Extract the (X, Y) coordinate from the center of the cell holding the provided text.  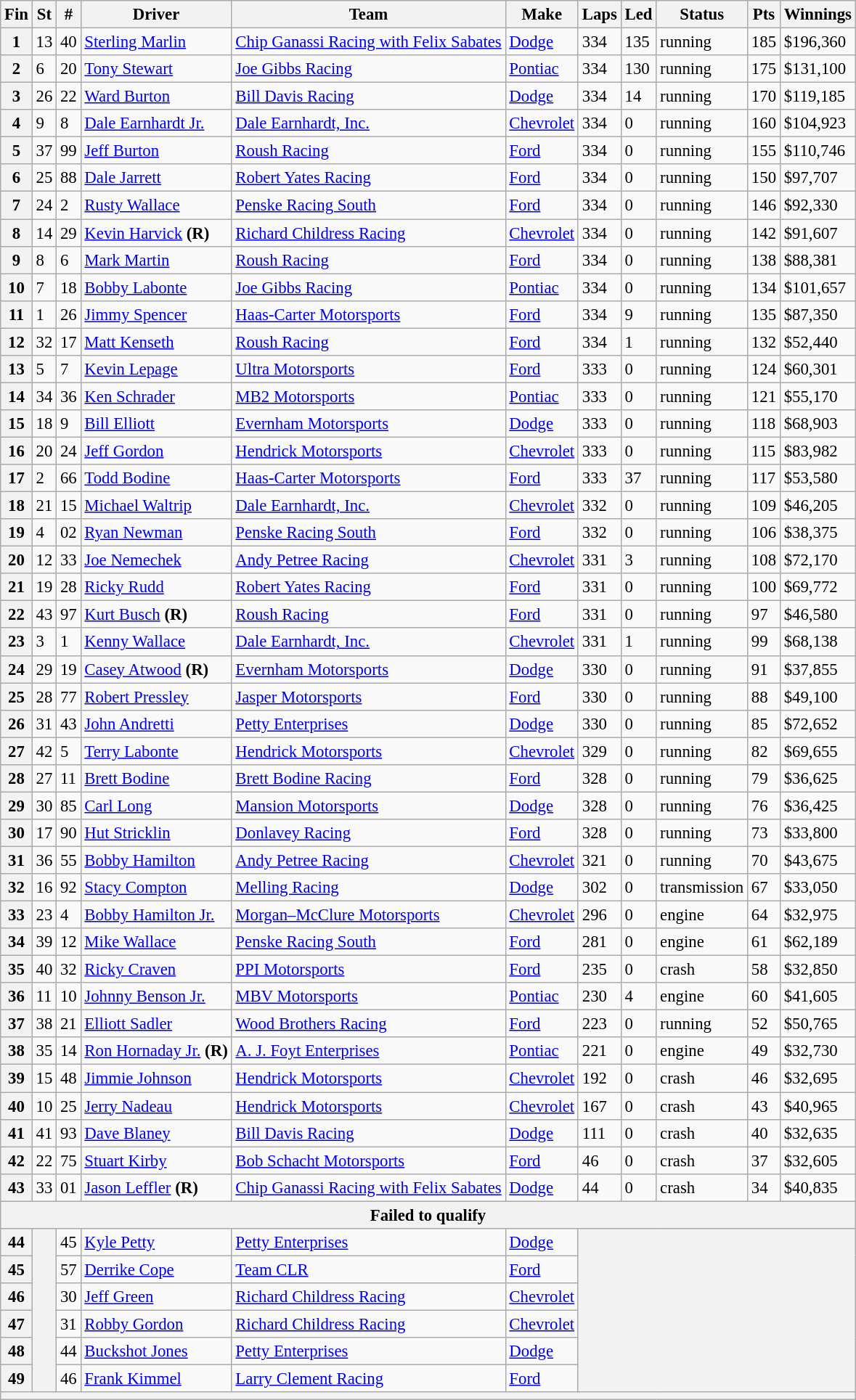
223 (600, 1024)
MBV Motorsports (369, 996)
$37,855 (818, 669)
Fin (17, 15)
Failed to qualify (428, 1215)
329 (600, 751)
138 (764, 260)
60 (764, 996)
47 (17, 1324)
111 (600, 1133)
Frank Kimmel (156, 1379)
$46,205 (818, 506)
296 (600, 915)
Status (702, 15)
$88,381 (818, 260)
82 (764, 751)
109 (764, 506)
$119,185 (818, 97)
Robby Gordon (156, 1324)
Stuart Kirby (156, 1160)
Bobby Hamilton Jr. (156, 915)
76 (764, 806)
Dale Jarrett (156, 178)
Tony Stewart (156, 69)
Jeff Burton (156, 151)
PPI Motorsports (369, 970)
$32,605 (818, 1160)
$97,707 (818, 178)
Jeff Green (156, 1297)
Johnny Benson Jr. (156, 996)
Hut Stricklin (156, 833)
58 (764, 970)
Terry Labonte (156, 751)
92 (68, 888)
$101,657 (818, 287)
$68,903 (818, 424)
Bobby Hamilton (156, 860)
132 (764, 342)
$87,350 (818, 314)
$41,605 (818, 996)
52 (764, 1024)
61 (764, 942)
$33,800 (818, 833)
$43,675 (818, 860)
$32,850 (818, 970)
70 (764, 860)
$46,580 (818, 615)
108 (764, 560)
Jerry Nadeau (156, 1106)
Todd Bodine (156, 478)
230 (600, 996)
Buckshot Jones (156, 1351)
Kevin Harvick (R) (156, 233)
Jimmy Spencer (156, 314)
121 (764, 396)
John Andretti (156, 724)
Dale Earnhardt Jr. (156, 123)
Robert Pressley (156, 697)
Ricky Rudd (156, 587)
Laps (600, 15)
79 (764, 779)
$60,301 (818, 369)
$36,425 (818, 806)
$196,360 (818, 42)
Larry Clement Racing (369, 1379)
Carl Long (156, 806)
Ward Burton (156, 97)
Ryan Newman (156, 533)
117 (764, 478)
$68,138 (818, 642)
93 (68, 1133)
Pts (764, 15)
$52,440 (818, 342)
321 (600, 860)
Bill Elliott (156, 424)
Ron Hornaday Jr. (R) (156, 1052)
Sterling Marlin (156, 42)
$38,375 (818, 533)
Dave Blaney (156, 1133)
170 (764, 97)
MB2 Motorsports (369, 396)
91 (764, 669)
Derrike Cope (156, 1269)
Ultra Motorsports (369, 369)
$69,772 (818, 587)
150 (764, 178)
$32,730 (818, 1052)
Driver (156, 15)
Rusty Wallace (156, 205)
57 (68, 1269)
$32,635 (818, 1133)
Kyle Petty (156, 1243)
$55,170 (818, 396)
302 (600, 888)
Bob Schacht Motorsports (369, 1160)
02 (68, 533)
Kurt Busch (R) (156, 615)
$83,982 (818, 451)
118 (764, 424)
185 (764, 42)
67 (764, 888)
Stacy Compton (156, 888)
Mansion Motorsports (369, 806)
$62,189 (818, 942)
Melling Racing (369, 888)
90 (68, 833)
Jasper Motorsports (369, 697)
66 (68, 478)
106 (764, 533)
$32,975 (818, 915)
Brett Bodine (156, 779)
Bobby Labonte (156, 287)
Led (639, 15)
$36,625 (818, 779)
A. J. Foyt Enterprises (369, 1052)
235 (600, 970)
Ken Schrader (156, 396)
Winnings (818, 15)
$40,965 (818, 1106)
$110,746 (818, 151)
$72,652 (818, 724)
Mike Wallace (156, 942)
$72,170 (818, 560)
Kevin Lepage (156, 369)
$50,765 (818, 1024)
Mark Martin (156, 260)
transmission (702, 888)
221 (600, 1052)
142 (764, 233)
55 (68, 860)
77 (68, 697)
$131,100 (818, 69)
$69,655 (818, 751)
$32,695 (818, 1078)
167 (600, 1106)
St (44, 15)
134 (764, 287)
$91,607 (818, 233)
Ricky Craven (156, 970)
Jeff Gordon (156, 451)
Brett Bodine Racing (369, 779)
75 (68, 1160)
130 (639, 69)
192 (600, 1078)
Michael Waltrip (156, 506)
# (68, 15)
Make (542, 15)
146 (764, 205)
$33,050 (818, 888)
100 (764, 587)
$49,100 (818, 697)
Casey Atwood (R) (156, 669)
Morgan–McClure Motorsports (369, 915)
281 (600, 942)
175 (764, 69)
64 (764, 915)
$40,835 (818, 1187)
Team CLR (369, 1269)
Kenny Wallace (156, 642)
115 (764, 451)
Donlavey Racing (369, 833)
$104,923 (818, 123)
Jason Leffler (R) (156, 1187)
155 (764, 151)
$53,580 (818, 478)
160 (764, 123)
$92,330 (818, 205)
Jimmie Johnson (156, 1078)
73 (764, 833)
124 (764, 369)
Elliott Sadler (156, 1024)
Wood Brothers Racing (369, 1024)
Joe Nemechek (156, 560)
Matt Kenseth (156, 342)
Team (369, 15)
01 (68, 1187)
